Locate the cell with the specified text and output its [X, Y] center coordinate. 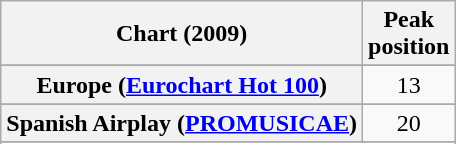
Peakposition [409, 34]
20 [409, 123]
Europe (Eurochart Hot 100) [182, 85]
13 [409, 85]
Spanish Airplay (PROMUSICAE) [182, 123]
Chart (2009) [182, 34]
